Output the [X, Y] coordinate of the center of the cell containing the given text.  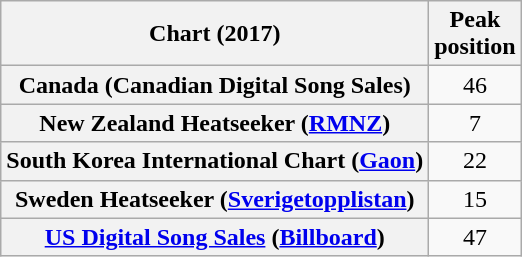
US Digital Song Sales (Billboard) [215, 237]
47 [475, 237]
7 [475, 123]
Peak position [475, 34]
New Zealand Heatseeker (RMNZ) [215, 123]
46 [475, 85]
22 [475, 161]
Chart (2017) [215, 34]
South Korea International Chart (Gaon) [215, 161]
15 [475, 199]
Canada (Canadian Digital Song Sales) [215, 85]
Sweden Heatseeker (Sverigetopplistan) [215, 199]
